Search for the cell housing the specified text and yield its [X, Y] center coordinate. 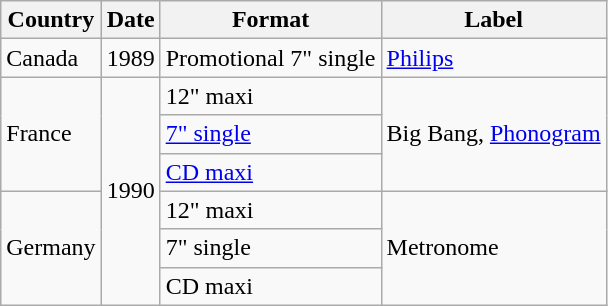
France [51, 134]
Label [494, 20]
Promotional 7" single [270, 58]
Metronome [494, 248]
Country [51, 20]
Philips [494, 58]
Format [270, 20]
1990 [130, 191]
Date [130, 20]
1989 [130, 58]
Canada [51, 58]
Germany [51, 248]
Big Bang, Phonogram [494, 134]
